Locate the cell with the specified text and output its (x, y) center coordinate. 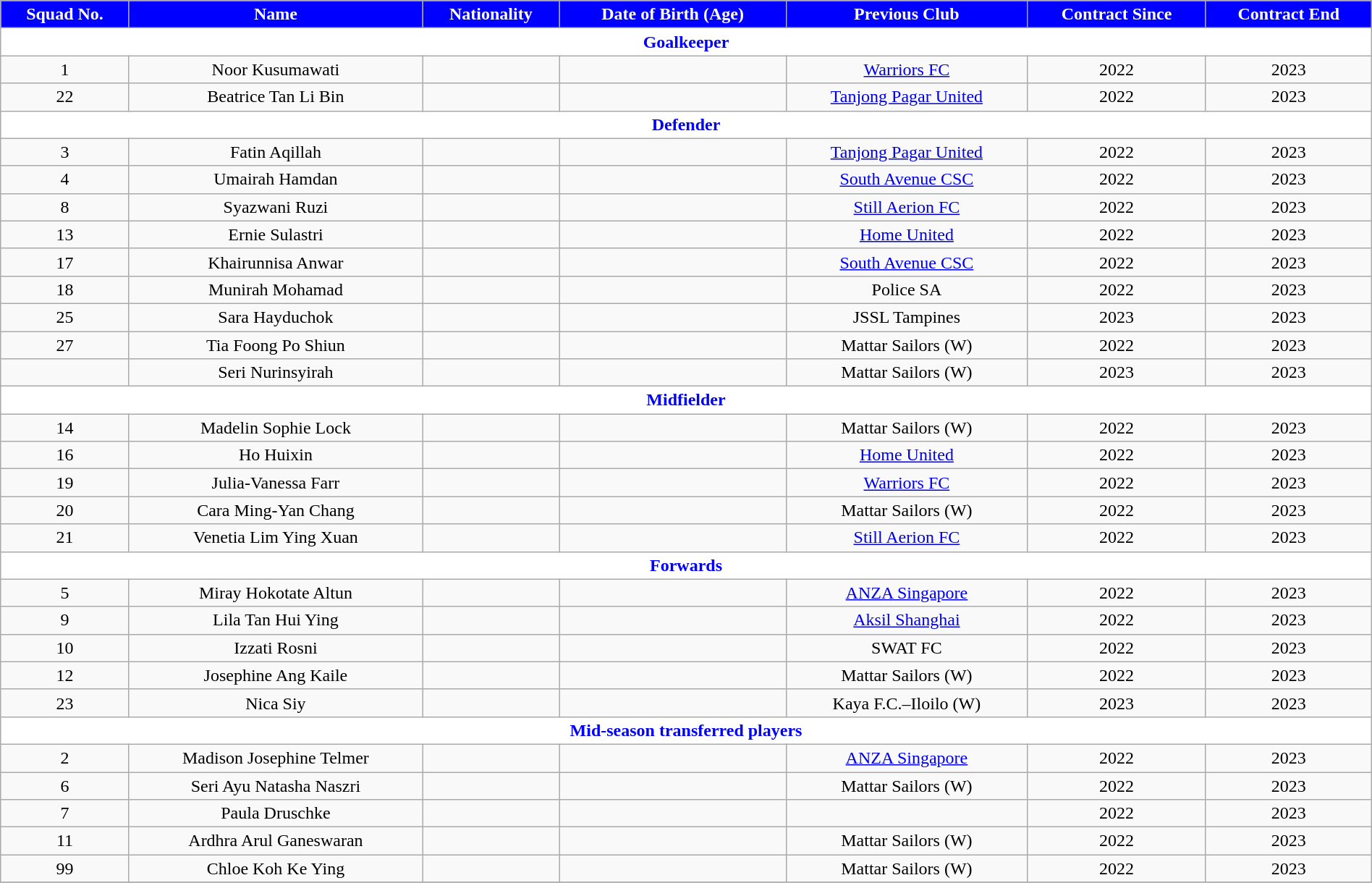
14 (65, 428)
Goalkeeper (686, 42)
Khairunnisa Anwar (275, 262)
1 (65, 69)
Ardhra Arul Ganeswaran (275, 841)
Contract End (1288, 14)
SWAT FC (907, 648)
Umairah Hamdan (275, 179)
Aksil Shanghai (907, 620)
Julia-Vanessa Farr (275, 483)
Chloe Koh Ke Ying (275, 869)
18 (65, 290)
Josephine Ang Kaile (275, 675)
5 (65, 593)
Squad No. (65, 14)
Previous Club (907, 14)
23 (65, 703)
8 (65, 207)
Fatin Aqillah (275, 152)
Ho Huixin (275, 455)
Izzati Rosni (275, 648)
4 (65, 179)
Name (275, 14)
Cara Ming-Yan Chang (275, 510)
Date of Birth (Age) (673, 14)
Lila Tan Hui Ying (275, 620)
10 (65, 648)
27 (65, 345)
Syazwani Ruzi (275, 207)
Nationality (491, 14)
Contract Since (1117, 14)
99 (65, 869)
Midfielder (686, 400)
19 (65, 483)
13 (65, 235)
11 (65, 841)
Madison Josephine Telmer (275, 758)
Venetia Lim Ying Xuan (275, 538)
16 (65, 455)
Seri Nurinsyirah (275, 373)
Seri Ayu Natasha Naszri (275, 785)
20 (65, 510)
Defender (686, 124)
17 (65, 262)
22 (65, 97)
12 (65, 675)
JSSL Tampines (907, 317)
25 (65, 317)
21 (65, 538)
Kaya F.C.–Iloilo (W) (907, 703)
3 (65, 152)
Noor Kusumawati (275, 69)
Beatrice Tan Li Bin (275, 97)
Tia Foong Po Shiun (275, 345)
2 (65, 758)
Miray Hokotate Altun (275, 593)
Madelin Sophie Lock (275, 428)
Police SA (907, 290)
Paula Druschke (275, 814)
9 (65, 620)
7 (65, 814)
Forwards (686, 565)
Mid-season transferred players (686, 730)
Nica Siy (275, 703)
6 (65, 785)
Ernie Sulastri (275, 235)
Munirah Mohamad (275, 290)
Sara Hayduchok (275, 317)
